Extract the (X, Y) coordinate from the center of the cell holding the provided text.  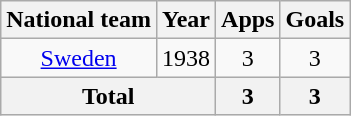
Apps (248, 20)
Goals (315, 20)
Sweden (79, 58)
Year (186, 20)
National team (79, 20)
1938 (186, 58)
Total (108, 96)
